Capture the cell that displays the provided text and extract its [X, Y] central coordinate. 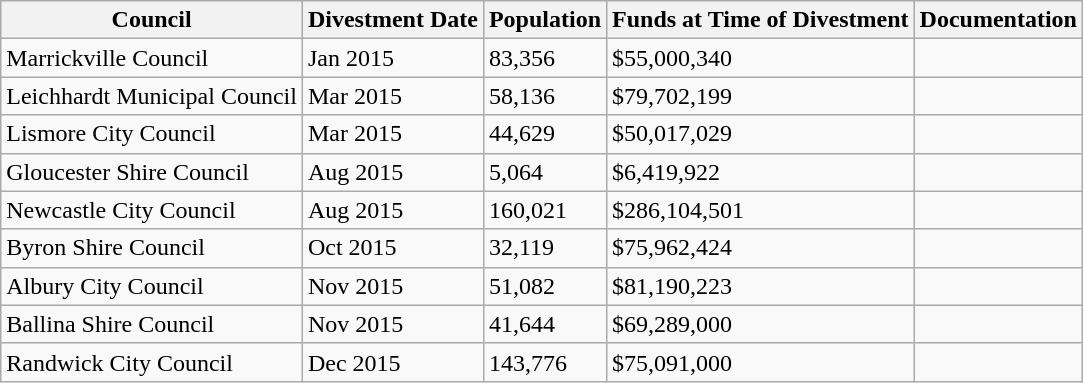
Marrickville Council [152, 58]
Gloucester Shire Council [152, 172]
41,644 [544, 324]
$50,017,029 [761, 134]
Documentation [998, 20]
Divestment Date [392, 20]
Population [544, 20]
51,082 [544, 286]
44,629 [544, 134]
Newcastle City Council [152, 210]
$55,000,340 [761, 58]
$6,419,922 [761, 172]
Dec 2015 [392, 362]
Leichhardt Municipal Council [152, 96]
$75,962,424 [761, 248]
143,776 [544, 362]
83,356 [544, 58]
Funds at Time of Divestment [761, 20]
$81,190,223 [761, 286]
Byron Shire Council [152, 248]
Oct 2015 [392, 248]
Ballina Shire Council [152, 324]
$69,289,000 [761, 324]
32,119 [544, 248]
Albury City Council [152, 286]
5,064 [544, 172]
Lismore City Council [152, 134]
$75,091,000 [761, 362]
58,136 [544, 96]
Randwick City Council [152, 362]
$286,104,501 [761, 210]
$79,702,199 [761, 96]
160,021 [544, 210]
Jan 2015 [392, 58]
Council [152, 20]
